Provide the (x, y) coordinate of the cell's center where the given text is located.  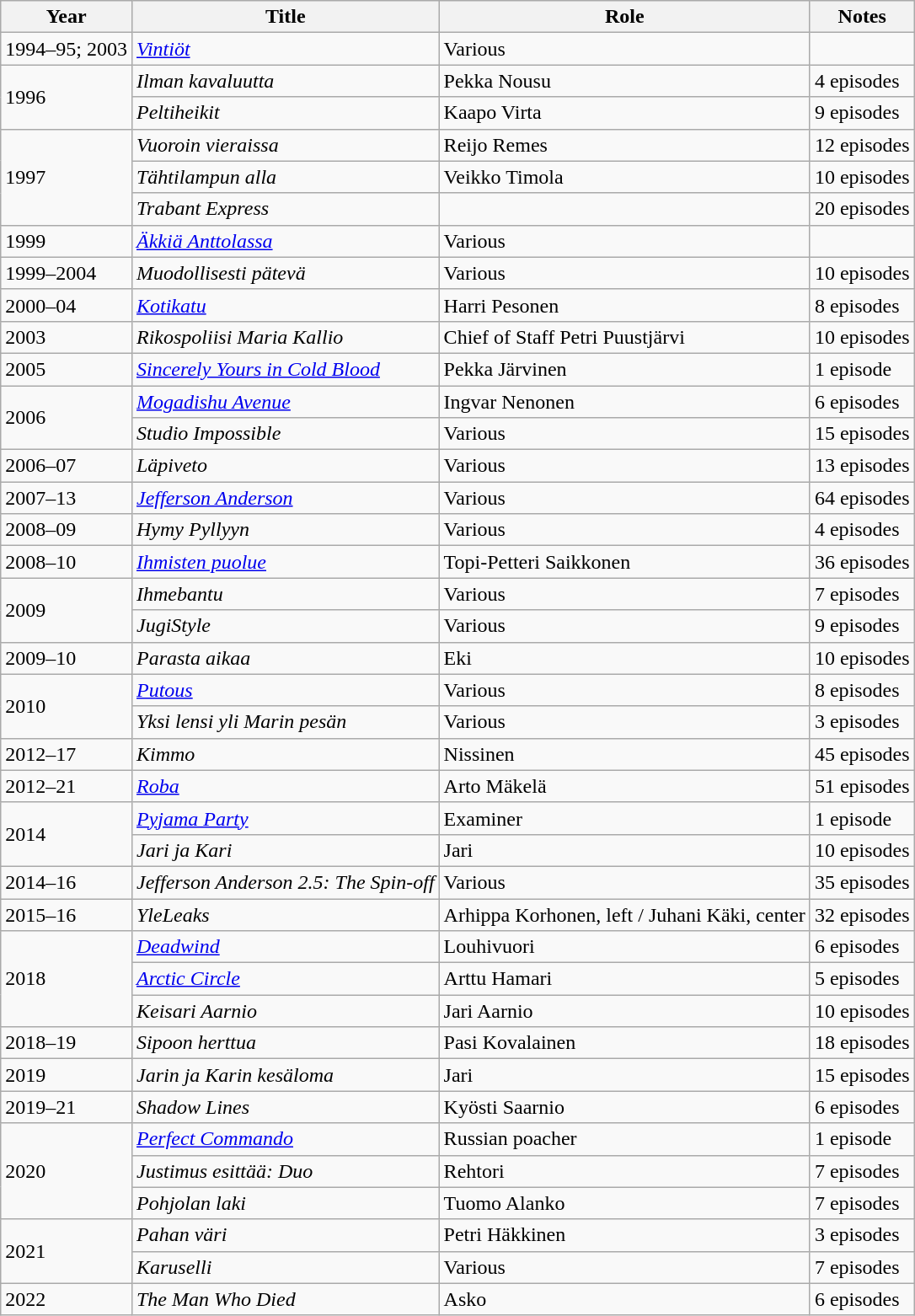
Rehtori (624, 1171)
Ihmisten puolue (285, 562)
2018–19 (67, 1043)
32 episodes (862, 914)
Pyjama Party (285, 818)
Trabant Express (285, 209)
Harri Pesonen (624, 305)
Asko (624, 1299)
Louhivuori (624, 947)
18 episodes (862, 1043)
Nissinen (624, 754)
Ilman kavaluutta (285, 81)
Jarin ja Karin kesäloma (285, 1075)
Year (67, 17)
Jefferson Anderson 2.5: The Spin-off (285, 882)
Vintiöt (285, 49)
64 episodes (862, 498)
Examiner (624, 818)
2014 (67, 834)
Parasta aikaa (285, 658)
2000–04 (67, 305)
Pahan väri (285, 1235)
Sincerely Yours in Cold Blood (285, 369)
Jari ja Kari (285, 850)
51 episodes (862, 786)
2012–21 (67, 786)
2007–13 (67, 498)
2006–07 (67, 466)
Peltiheikit (285, 113)
Ingvar Nenonen (624, 402)
2009–10 (67, 658)
Mogadishu Avenue (285, 402)
2008–10 (67, 562)
Tuomo Alanko (624, 1203)
Tähtilampun alla (285, 177)
Kaapo Virta (624, 113)
1999–2004 (67, 273)
2012–17 (67, 754)
Arhippa Korhonen, left / Juhani Käki, center (624, 914)
Studio Impossible (285, 434)
Chief of Staff Petri Puustjärvi (624, 337)
Topi-Petteri Saikkonen (624, 562)
Roba (285, 786)
Putous (285, 690)
Notes (862, 17)
1994–95; 2003 (67, 49)
Ihmebantu (285, 594)
The Man Who Died (285, 1299)
2022 (67, 1299)
2008–09 (67, 530)
2021 (67, 1251)
Pohjolan laki (285, 1203)
JugiStyle (285, 626)
Vuoroin vieraissa (285, 145)
Arto Mäkelä (624, 786)
Kimmo (285, 754)
36 episodes (862, 562)
Muodollisesti pätevä (285, 273)
Kyösti Saarnio (624, 1107)
Jefferson Anderson (285, 498)
Jari Aarnio (624, 1011)
35 episodes (862, 882)
Keisari Aarnio (285, 1011)
1997 (67, 177)
Karuselli (285, 1267)
Pasi Kovalainen (624, 1043)
2020 (67, 1171)
Petri Häkkinen (624, 1235)
Eki (624, 658)
Deadwind (285, 947)
Arttu Hamari (624, 979)
2015–16 (67, 914)
1999 (67, 241)
2006 (67, 418)
Hymy Pyllyyn (285, 530)
Arctic Circle (285, 979)
1996 (67, 97)
Pekka Nousu (624, 81)
2009 (67, 610)
2003 (67, 337)
45 episodes (862, 754)
2005 (67, 369)
Role (624, 17)
Veikko Timola (624, 177)
Rikospoliisi Maria Kallio (285, 337)
Title (285, 17)
Reijo Remes (624, 145)
2018 (67, 979)
2019–21 (67, 1107)
YleLeaks (285, 914)
Sipoon herttua (285, 1043)
12 episodes (862, 145)
Justimus esittää: Duo (285, 1171)
Russian poacher (624, 1139)
2010 (67, 706)
2014–16 (67, 882)
Äkkiä Anttolassa (285, 241)
13 episodes (862, 466)
Yksi lensi yli Marin pesän (285, 722)
Läpiveto (285, 466)
Perfect Commando (285, 1139)
Pekka Järvinen (624, 369)
Kotikatu (285, 305)
20 episodes (862, 209)
2019 (67, 1075)
5 episodes (862, 979)
Shadow Lines (285, 1107)
